Provide the [x, y] coordinate of the cell's center where the given text is located.  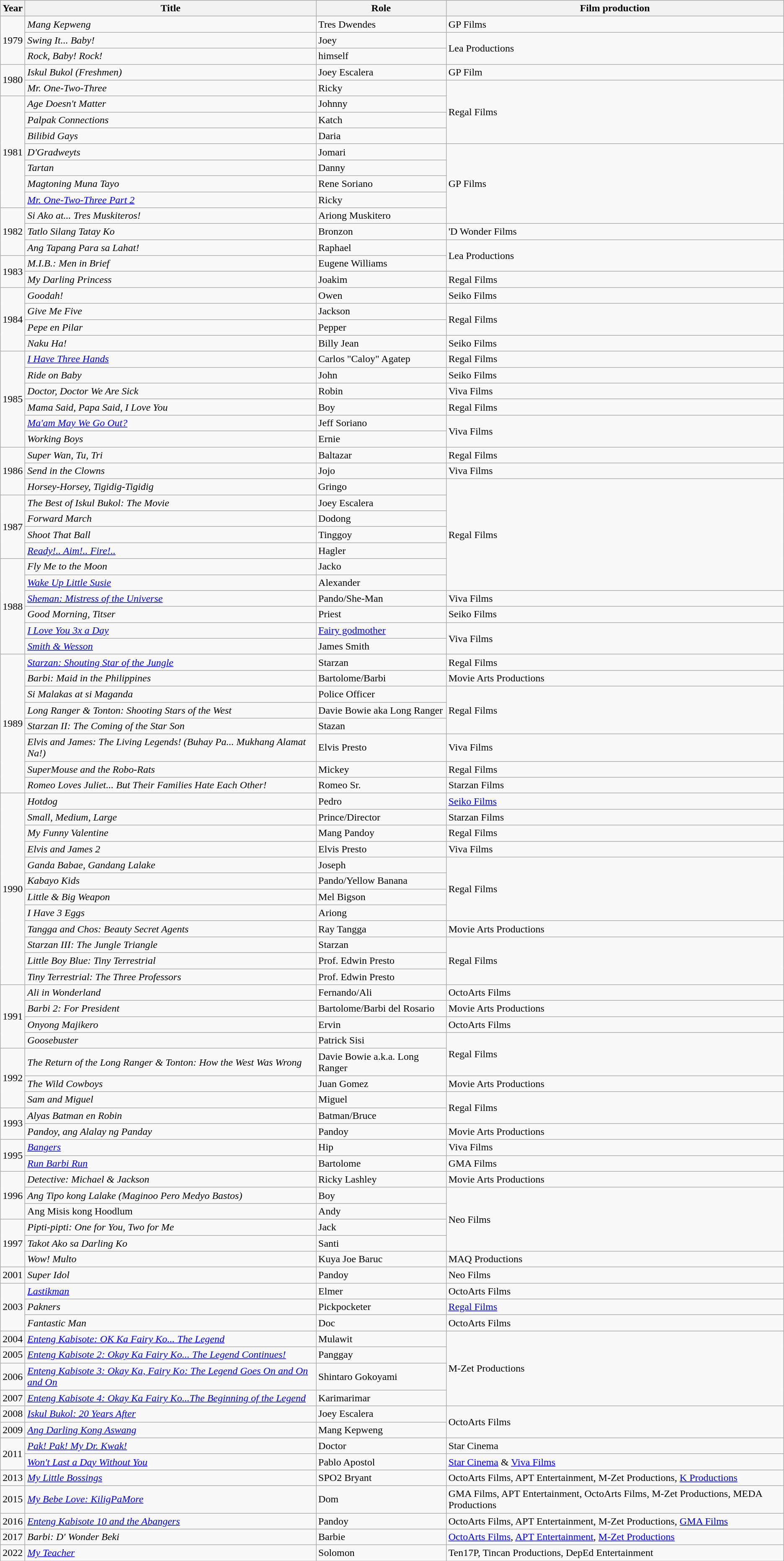
SuperMouse and the Robo-Rats [171, 769]
Ride on Baby [171, 375]
Ariong Muskitero [381, 216]
Jomari [381, 152]
2007 [13, 1398]
Owen [381, 295]
Mang Pandoy [381, 833]
Pablo Apostol [381, 1462]
M-Zet Productions [615, 1369]
2017 [13, 1537]
Forward March [171, 519]
Working Boys [171, 439]
1993 [13, 1124]
1991 [13, 1017]
The Wild Cowboys [171, 1084]
Sheman: Mistress of the Universe [171, 598]
Gringo [381, 487]
Baltazar [381, 455]
My Teacher [171, 1553]
Little & Big Weapon [171, 897]
Jeff Soriano [381, 423]
Hip [381, 1147]
Mr. One-Two-Three Part 2 [171, 200]
Jacko [381, 567]
The Return of the Long Ranger & Tonton: How the West Was Wrong [171, 1062]
Super Wan, Tu, Tri [171, 455]
Enteng Kabisote 10 and the Abangers [171, 1521]
Jackson [381, 311]
Age Doesn't Matter [171, 104]
Pak! Pak! My Dr. Kwak! [171, 1446]
The Best of Iskul Bukol: The Movie [171, 503]
1981 [13, 152]
Pandoy, ang Alalay ng Panday [171, 1131]
James Smith [381, 646]
2011 [13, 1454]
I Have 3 Eggs [171, 913]
Long Ranger & Tonton: Shooting Stars of the West [171, 710]
Pakners [171, 1307]
Davie Bowie aka Long Ranger [381, 710]
Ang Tapang Para sa Lahat! [171, 248]
Barbie [381, 1537]
Andy [381, 1211]
1995 [13, 1155]
Robin [381, 391]
Mr. One-Two-Three [171, 88]
Ali in Wonderland [171, 993]
Santi [381, 1243]
Barbi 2: For President [171, 1009]
Batman/Bruce [381, 1116]
I Love You 3x a Day [171, 630]
Miguel [381, 1100]
Tres Dwendes [381, 24]
Starzan III: The Jungle Triangle [171, 945]
SPO2 Bryant [381, 1478]
Ang Darling Kong Aswang [171, 1430]
2022 [13, 1553]
I Have Three Hands [171, 359]
Bronzon [381, 232]
Kabayo Kids [171, 881]
Hagler [381, 551]
Alexander [381, 582]
1984 [13, 319]
Ang Misis kong Hoodlum [171, 1211]
GMA Films, APT Entertainment, OctoArts Films, M-Zet Productions, MEDA Productions [615, 1499]
'D Wonder Films [615, 232]
Danny [381, 168]
Small, Medium, Large [171, 817]
1992 [13, 1078]
Doc [381, 1323]
Pipti-pipti: One for You, Two for Me [171, 1227]
2006 [13, 1376]
Si Ako at... Tres Muskiteros! [171, 216]
Mama Said, Papa Said, I Love You [171, 407]
Film production [615, 8]
Fairy godmother [381, 630]
1988 [13, 606]
Doctor, Doctor We Are Sick [171, 391]
M.I.B.: Men in Brief [171, 264]
Panggay [381, 1355]
John [381, 375]
My Darling Princess [171, 280]
Barbi: D' Wonder Beki [171, 1537]
Title [171, 8]
Goodah! [171, 295]
2016 [13, 1521]
Dom [381, 1499]
Pando/Yellow Banana [381, 881]
Eugene Williams [381, 264]
1980 [13, 80]
2001 [13, 1275]
Alyas Batman en Robin [171, 1116]
Super Idol [171, 1275]
Palpak Connections [171, 120]
Goosebuster [171, 1041]
Elmer [381, 1291]
Iskul Bukol (Freshmen) [171, 72]
Elvis and James 2 [171, 849]
Horsey-Horsey, Tigidig-Tigidig [171, 487]
Naku Ha! [171, 343]
Barbi: Maid in the Philippines [171, 678]
Lastikman [171, 1291]
Pedro [381, 801]
Ernie [381, 439]
Enteng Kabisote 4: Okay Ka Fairy Ko...The Beginning of the Legend [171, 1398]
Joseph [381, 865]
OctoArts Films, APT Entertainment, M-Zet Productions, GMA Films [615, 1521]
2003 [13, 1307]
1996 [13, 1195]
Jojo [381, 471]
Swing It... Baby! [171, 40]
2004 [13, 1339]
2013 [13, 1478]
1982 [13, 232]
Billy Jean [381, 343]
1986 [13, 471]
Ma'am May We Go Out? [171, 423]
Wow! Multo [171, 1259]
Bartolome [381, 1163]
Raphael [381, 248]
2009 [13, 1430]
Star Cinema [615, 1446]
OctoArts Films, APT Entertainment, M-Zet Productions, K Productions [615, 1478]
Police Officer [381, 694]
OctoArts Films, APT Entertainment, M-Zet Productions [615, 1537]
Fly Me to the Moon [171, 567]
Daria [381, 136]
Ervin [381, 1025]
Good Morning, Titser [171, 614]
My Bebe Love: KiligPaMore [171, 1499]
Send in the Clowns [171, 471]
Ready!.. Aim!.. Fire!.. [171, 551]
1983 [13, 272]
Dodong [381, 519]
Ganda Babae, Gandang Lalake [171, 865]
Solomon [381, 1553]
Romeo Sr. [381, 785]
Joakim [381, 280]
GMA Films [615, 1163]
Mickey [381, 769]
Magtoning Muna Tayo [171, 184]
Tinggoy [381, 535]
1985 [13, 399]
Mulawit [381, 1339]
Stazan [381, 726]
1987 [13, 527]
Patrick Sisi [381, 1041]
Tartan [171, 168]
Pepe en Pilar [171, 327]
Mel Bigson [381, 897]
1979 [13, 40]
Elvis and James: The Living Legends! (Buhay Pa... Mukhang Alamat Na!) [171, 748]
2015 [13, 1499]
Enteng Kabisote 2: Okay Ka Fairy Ko... The Legend Continues! [171, 1355]
Bangers [171, 1147]
Rock, Baby! Rock! [171, 56]
Ray Tangga [381, 929]
Smith & Wesson [171, 646]
Carlos "Caloy" Agatep [381, 359]
Sam and Miguel [171, 1100]
Star Cinema & Viva Films [615, 1462]
Juan Gomez [381, 1084]
Bartolome/Barbi [381, 678]
Si Malakas at si Maganda [171, 694]
Give Me Five [171, 311]
Starzan: Shouting Star of the Jungle [171, 662]
Bilibid Gays [171, 136]
Bartolome/Barbi del Rosario [381, 1009]
D'Gradweyts [171, 152]
himself [381, 56]
Doctor [381, 1446]
Shintaro Gokoyami [381, 1376]
2008 [13, 1414]
Johnny [381, 104]
Ang Tipo kong Lalake (Maginoo Pero Medyo Bastos) [171, 1195]
Pepper [381, 327]
Tangga and Chos: Beauty Secret Agents [171, 929]
Romeo Loves Juliet... But Their Families Hate Each Other! [171, 785]
MAQ Productions [615, 1259]
Tatlo Silang Tatay Ko [171, 232]
Karimarimar [381, 1398]
2005 [13, 1355]
Kuya Joe Baruc [381, 1259]
Tiny Terrestrial: The Three Professors [171, 977]
Prince/Director [381, 817]
1990 [13, 889]
Year [13, 8]
Enteng Kabisote: OK Ka Fairy Ko... The Legend [171, 1339]
My Little Bossings [171, 1478]
Enteng Kabisote 3: Okay Ka, Fairy Ko: The Legend Goes On and On and On [171, 1376]
Role [381, 8]
Takot Ako sa Darling Ko [171, 1243]
Detective: Michael & Jackson [171, 1179]
Won't Last a Day Without You [171, 1462]
Iskul Bukol: 20 Years After [171, 1414]
Wake Up Little Susie [171, 582]
Hotdog [171, 801]
Fantastic Man [171, 1323]
Joey [381, 40]
Run Barbi Run [171, 1163]
Priest [381, 614]
1997 [13, 1243]
My Funny Valentine [171, 833]
Fernando/Ali [381, 993]
Little Boy Blue: Tiny Terrestrial [171, 960]
Davie Bowie a.k.a. Long Ranger [381, 1062]
Ricky Lashley [381, 1179]
Katch [381, 120]
Rene Soriano [381, 184]
Shoot That Ball [171, 535]
Ariong [381, 913]
Pando/She-Man [381, 598]
Onyong Majikero [171, 1025]
Jack [381, 1227]
GP Film [615, 72]
Ten17P, Tincan Productions, DepEd Entertainment [615, 1553]
1989 [13, 724]
Pickpocketer [381, 1307]
Starzan II: The Coming of the Star Son [171, 726]
